Identify which cell holds the provided text, then report its [x, y] central coordinate. 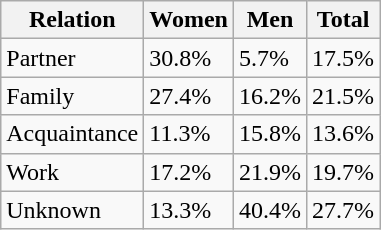
Family [72, 96]
21.5% [344, 96]
19.7% [344, 172]
27.4% [189, 96]
Partner [72, 58]
Women [189, 20]
27.7% [344, 210]
30.8% [189, 58]
16.2% [270, 96]
40.4% [270, 210]
17.2% [189, 172]
Total [344, 20]
13.3% [189, 210]
17.5% [344, 58]
11.3% [189, 134]
15.8% [270, 134]
21.9% [270, 172]
13.6% [344, 134]
Unknown [72, 210]
5.7% [270, 58]
Work [72, 172]
Acquaintance [72, 134]
Men [270, 20]
Relation [72, 20]
